Determine the (X, Y) coordinate at the center of the cell enclosing the given text.  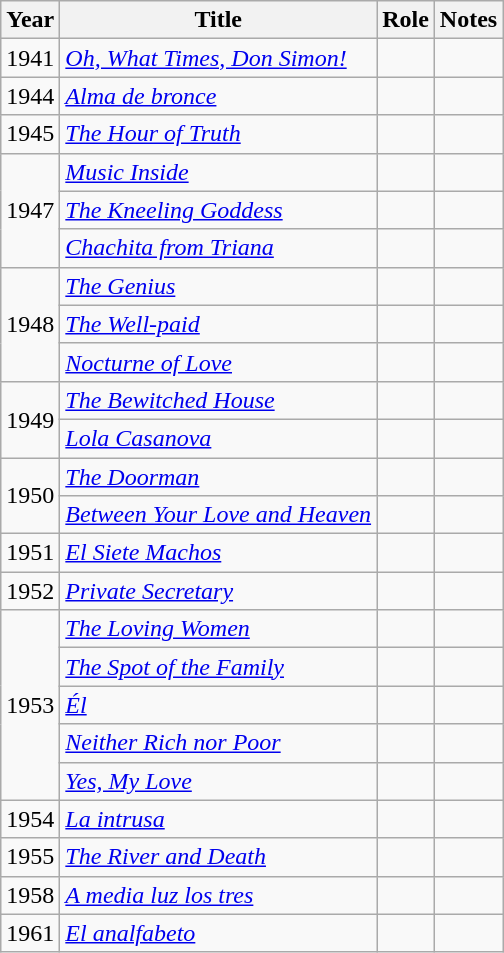
Lola Casanova (218, 438)
1961 (30, 933)
Music Inside (218, 172)
El analfabeto (218, 933)
1941 (30, 58)
Neither Rich nor Poor (218, 743)
1958 (30, 895)
Year (30, 20)
1951 (30, 553)
El Siete Machos (218, 553)
The Well-paid (218, 324)
A media luz los tres (218, 895)
1954 (30, 819)
The Spot of the Family (218, 667)
The Loving Women (218, 629)
Role (406, 20)
The Bewitched House (218, 400)
1955 (30, 857)
1947 (30, 210)
1944 (30, 96)
Title (218, 20)
The Genius (218, 286)
Alma de bronce (218, 96)
1948 (30, 324)
The Kneeling Goddess (218, 210)
1945 (30, 134)
Nocturne of Love (218, 362)
Yes, My Love (218, 781)
1953 (30, 705)
The Doorman (218, 477)
Chachita from Triana (218, 248)
The River and Death (218, 857)
La intrusa (218, 819)
1950 (30, 496)
Notes (468, 20)
Between Your Love and Heaven (218, 515)
Oh, What Times, Don Simon! (218, 58)
Private Secretary (218, 591)
The Hour of Truth (218, 134)
1949 (30, 419)
Él (218, 705)
1952 (30, 591)
